Scan for the cell matching the given text and deliver its [x, y] coordinate at center. 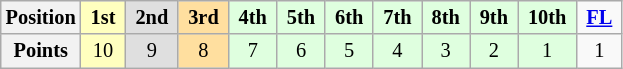
5 [349, 51]
3rd [203, 17]
4th [253, 17]
9th [494, 17]
FL [599, 17]
7th [397, 17]
6 [301, 51]
Points [41, 51]
9 [152, 51]
2nd [152, 17]
10 [104, 51]
3 [446, 51]
6th [349, 17]
Position [41, 17]
4 [397, 51]
10th [547, 17]
8th [446, 17]
2 [494, 51]
8 [203, 51]
7 [253, 51]
1st [104, 17]
5th [301, 17]
